Return the [X, Y] coordinate for the center point of the cell that contains the specified text.  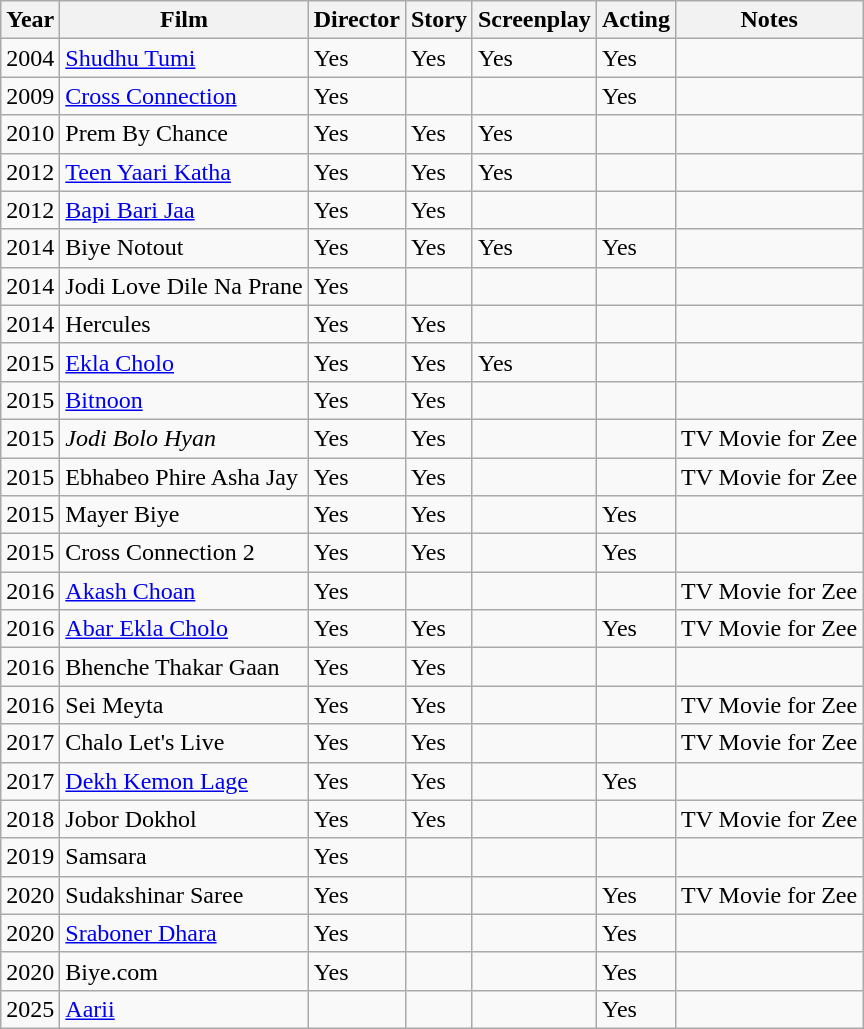
2018 [30, 819]
Film [184, 20]
2009 [30, 96]
Cross Connection 2 [184, 553]
Biye Notout [184, 248]
Akash Choan [184, 591]
Cross Connection [184, 96]
2010 [30, 134]
2019 [30, 857]
Jodi Love Dile Na Prane [184, 286]
Story [438, 20]
Sraboner Dhara [184, 933]
Teen Yaari Katha [184, 172]
Sei Meyta [184, 705]
Mayer Biye [184, 515]
Bapi Bari Jaa [184, 210]
Prem By Chance [184, 134]
Notes [768, 20]
Biye.com [184, 971]
Year [30, 20]
Bitnoon [184, 400]
Jobor Dokhol [184, 819]
Ebhabeo Phire Asha Jay [184, 477]
Director [356, 20]
Screenplay [534, 20]
2025 [30, 1009]
2004 [30, 58]
Abar Ekla Cholo [184, 629]
Acting [636, 20]
Shudhu Tumi [184, 58]
Chalo Let's Live [184, 743]
Aarii [184, 1009]
Ekla Cholo [184, 362]
Samsara [184, 857]
Dekh Kemon Lage [184, 781]
Sudakshinar Saree [184, 895]
Jodi Bolo Hyan [184, 438]
Bhenche Thakar Gaan [184, 667]
Hercules [184, 324]
